Capture the cell that displays the provided text and extract its [x, y] central coordinate. 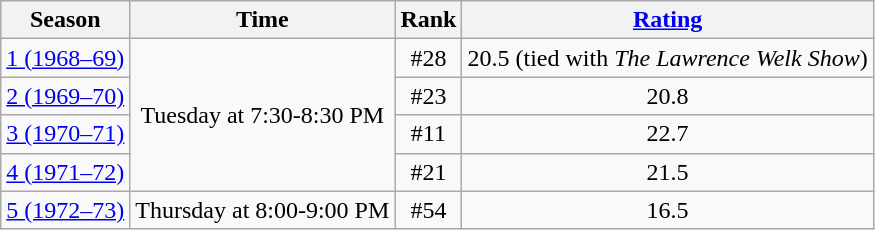
Rating [668, 20]
Tuesday at 7:30-8:30 PM [262, 115]
Thursday at 8:00-9:00 PM [262, 210]
5 (1972–73) [66, 210]
16.5 [668, 210]
4 (1971–72) [66, 172]
22.7 [668, 134]
#23 [428, 96]
20.5 (tied with The Lawrence Welk Show) [668, 58]
21.5 [668, 172]
Season [66, 20]
Time [262, 20]
#54 [428, 210]
#11 [428, 134]
3 (1970–71) [66, 134]
20.8 [668, 96]
#28 [428, 58]
#21 [428, 172]
2 (1969–70) [66, 96]
Rank [428, 20]
1 (1968–69) [66, 58]
